Locate the cell with the specified text and output its [x, y] center coordinate. 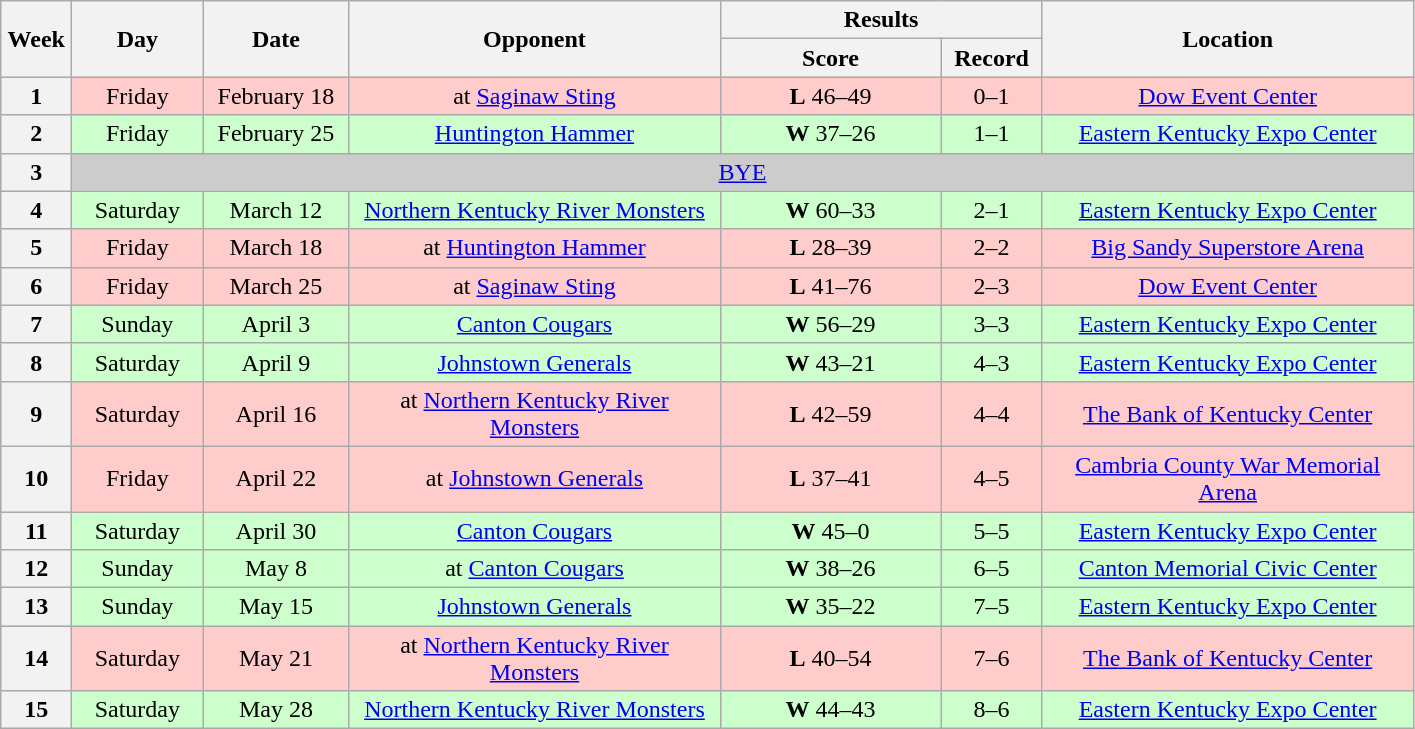
March 25 [276, 286]
W 35–22 [830, 607]
3–3 [992, 324]
2–3 [992, 286]
4–5 [992, 478]
Big Sandy Superstore Arena [1228, 248]
at Huntington Hammer [534, 248]
March 18 [276, 248]
Score [830, 58]
12 [36, 569]
10 [36, 478]
May 28 [276, 710]
5–5 [992, 531]
May 15 [276, 607]
W 56–29 [830, 324]
2–1 [992, 210]
February 18 [276, 96]
13 [36, 607]
May 8 [276, 569]
W 44–43 [830, 710]
9 [36, 414]
Cambria County War Memorial Arena [1228, 478]
W 60–33 [830, 210]
April 9 [276, 362]
8 [36, 362]
8–6 [992, 710]
Week [36, 39]
5 [36, 248]
Date [276, 39]
February 25 [276, 134]
15 [36, 710]
Record [992, 58]
W 43–21 [830, 362]
W 45–0 [830, 531]
March 12 [276, 210]
L 46–49 [830, 96]
2–2 [992, 248]
L 40–54 [830, 658]
7 [36, 324]
W 38–26 [830, 569]
April 16 [276, 414]
L 41–76 [830, 286]
Opponent [534, 39]
1–1 [992, 134]
April 22 [276, 478]
April 3 [276, 324]
Location [1228, 39]
Results [881, 20]
Canton Memorial Civic Center [1228, 569]
L 37–41 [830, 478]
7–5 [992, 607]
W 37–26 [830, 134]
4–3 [992, 362]
April 30 [276, 531]
2 [36, 134]
6 [36, 286]
11 [36, 531]
3 [36, 172]
at Johnstown Generals [534, 478]
7–6 [992, 658]
BYE [742, 172]
4–4 [992, 414]
1 [36, 96]
4 [36, 210]
L 28–39 [830, 248]
6–5 [992, 569]
L 42–59 [830, 414]
0–1 [992, 96]
Huntington Hammer [534, 134]
14 [36, 658]
Day [138, 39]
at Canton Cougars [534, 569]
May 21 [276, 658]
